Determine the (X, Y) coordinate at the center of the cell enclosing the given text.  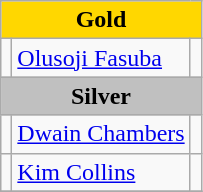
Gold (101, 20)
Silver (101, 96)
Kim Collins (101, 172)
Dwain Chambers (101, 134)
Olusoji Fasuba (101, 58)
